Output the (x, y) coordinate of the center of the cell containing the given text.  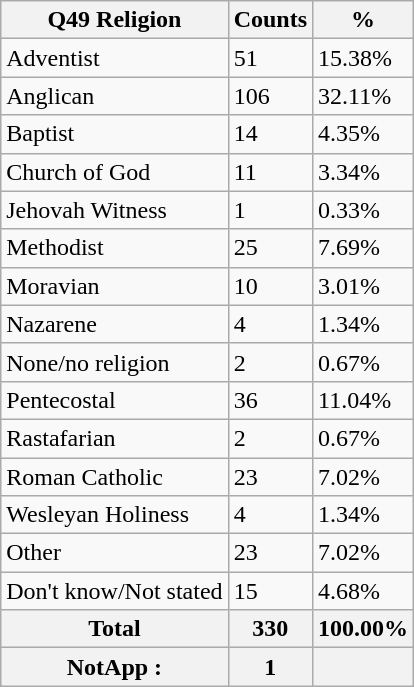
Anglican (114, 96)
Rastafarian (114, 438)
Jehovah Witness (114, 210)
10 (270, 286)
3.01% (364, 286)
0.33% (364, 210)
3.34% (364, 172)
Baptist (114, 134)
15.38% (364, 58)
Wesleyan Holiness (114, 515)
7.69% (364, 248)
% (364, 20)
330 (270, 629)
Don't know/Not stated (114, 591)
14 (270, 134)
Total (114, 629)
Other (114, 553)
NotApp : (114, 667)
4.68% (364, 591)
Moravian (114, 286)
Counts (270, 20)
100.00% (364, 629)
32.11% (364, 96)
106 (270, 96)
Adventist (114, 58)
15 (270, 591)
4.35% (364, 134)
Pentecostal (114, 400)
Roman Catholic (114, 477)
11.04% (364, 400)
51 (270, 58)
Methodist (114, 248)
25 (270, 248)
11 (270, 172)
Q49 Religion (114, 20)
36 (270, 400)
None/no religion (114, 362)
Nazarene (114, 324)
Church of God (114, 172)
